Search for the cell housing the specified text and yield its (x, y) center coordinate. 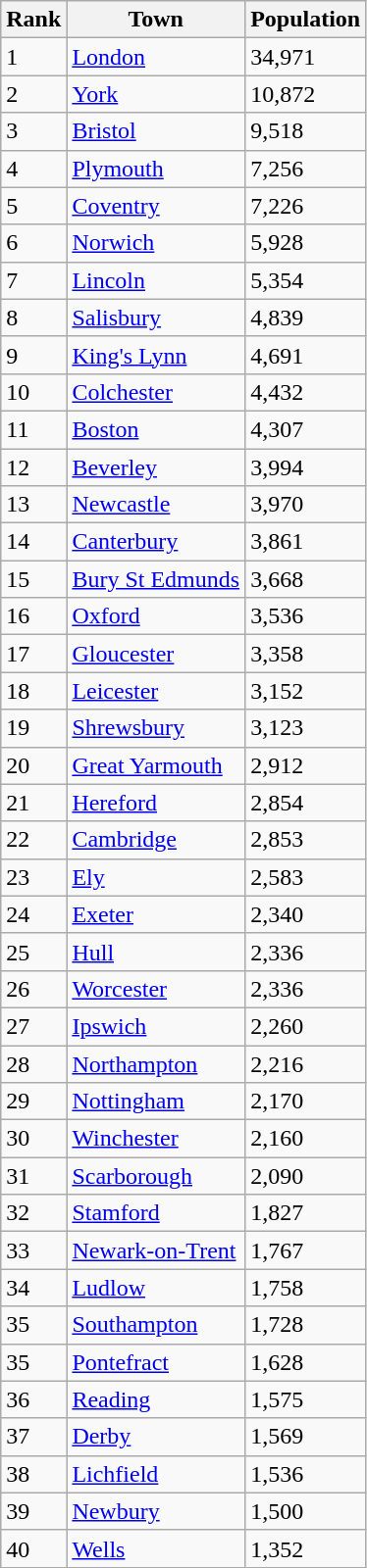
2,216 (306, 1063)
Population (306, 20)
Plymouth (156, 169)
4,432 (306, 392)
27 (33, 1026)
2,340 (306, 914)
Northampton (156, 1063)
24 (33, 914)
3,536 (306, 616)
20 (33, 765)
2,160 (306, 1139)
4,839 (306, 318)
Gloucester (156, 654)
Town (156, 20)
King's Lynn (156, 355)
2,260 (306, 1026)
Lincoln (156, 280)
1,569 (306, 1437)
3,970 (306, 505)
4 (33, 169)
Rank (33, 20)
10 (33, 392)
36 (33, 1399)
39 (33, 1511)
Shrewsbury (156, 728)
Leicester (156, 691)
8 (33, 318)
Newark-on-Trent (156, 1250)
7 (33, 280)
3,994 (306, 467)
Stamford (156, 1213)
Cambridge (156, 840)
7,256 (306, 169)
Wells (156, 1548)
3,358 (306, 654)
9,518 (306, 131)
Hereford (156, 803)
Derby (156, 1437)
Boston (156, 429)
5,354 (306, 280)
2 (33, 94)
Southampton (156, 1325)
York (156, 94)
Nottingham (156, 1102)
Bristol (156, 131)
Norwich (156, 243)
12 (33, 467)
Scarborough (156, 1176)
16 (33, 616)
Newcastle (156, 505)
3,861 (306, 542)
23 (33, 877)
32 (33, 1213)
10,872 (306, 94)
15 (33, 579)
7,226 (306, 206)
28 (33, 1063)
30 (33, 1139)
1,500 (306, 1511)
34 (33, 1288)
34,971 (306, 57)
Exeter (156, 914)
13 (33, 505)
2,583 (306, 877)
Lichfield (156, 1474)
Pontefract (156, 1362)
1,628 (306, 1362)
26 (33, 989)
18 (33, 691)
1,758 (306, 1288)
11 (33, 429)
40 (33, 1548)
Canterbury (156, 542)
29 (33, 1102)
Coventry (156, 206)
Winchester (156, 1139)
21 (33, 803)
Colchester (156, 392)
14 (33, 542)
37 (33, 1437)
2,854 (306, 803)
1,536 (306, 1474)
1 (33, 57)
Salisbury (156, 318)
2,090 (306, 1176)
1,352 (306, 1548)
2,912 (306, 765)
Newbury (156, 1511)
4,691 (306, 355)
Ely (156, 877)
4,307 (306, 429)
Oxford (156, 616)
9 (33, 355)
33 (33, 1250)
1,767 (306, 1250)
17 (33, 654)
London (156, 57)
6 (33, 243)
3,152 (306, 691)
38 (33, 1474)
5 (33, 206)
3,123 (306, 728)
19 (33, 728)
2,170 (306, 1102)
Ipswich (156, 1026)
1,827 (306, 1213)
22 (33, 840)
Worcester (156, 989)
3 (33, 131)
1,575 (306, 1399)
31 (33, 1176)
5,928 (306, 243)
Ludlow (156, 1288)
25 (33, 952)
2,853 (306, 840)
Beverley (156, 467)
Reading (156, 1399)
3,668 (306, 579)
Bury St Edmunds (156, 579)
1,728 (306, 1325)
Great Yarmouth (156, 765)
Hull (156, 952)
